Detect which cell encompasses the target text, then output its [x, y] center coordinate. 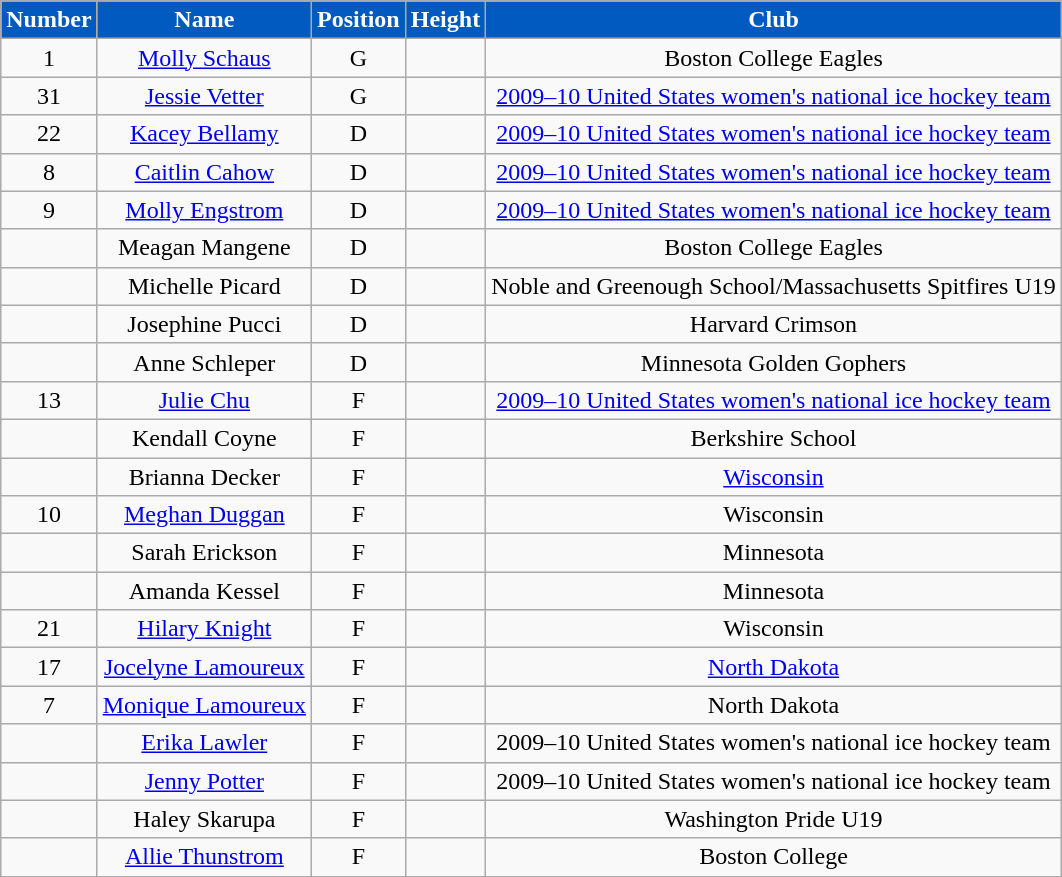
Molly Engstrom [204, 210]
21 [49, 629]
Height [445, 20]
Josephine Pucci [204, 324]
10 [49, 515]
Meghan Duggan [204, 515]
Jocelyne Lamoureux [204, 667]
Amanda Kessel [204, 591]
8 [49, 172]
Jenny Potter [204, 781]
Berkshire School [774, 438]
Meagan Mangene [204, 248]
1 [49, 58]
7 [49, 705]
Noble and Greenough School/Massachusetts Spitfires U19 [774, 286]
Julie Chu [204, 400]
Club [774, 20]
Allie Thunstrom [204, 857]
Erika Lawler [204, 743]
Monique Lamoureux [204, 705]
Kendall Coyne [204, 438]
Boston College [774, 857]
31 [49, 96]
22 [49, 134]
13 [49, 400]
Position [359, 20]
Harvard Crimson [774, 324]
Minnesota Golden Gophers [774, 362]
Washington Pride U19 [774, 819]
Kacey Bellamy [204, 134]
Jessie Vetter [204, 96]
Anne Schleper [204, 362]
Molly Schaus [204, 58]
Sarah Erickson [204, 553]
Michelle Picard [204, 286]
Haley Skarupa [204, 819]
17 [49, 667]
Caitlin Cahow [204, 172]
9 [49, 210]
Number [49, 20]
Name [204, 20]
Brianna Decker [204, 477]
Hilary Knight [204, 629]
